Return the [x, y] coordinate for the center point of the cell that contains the specified text.  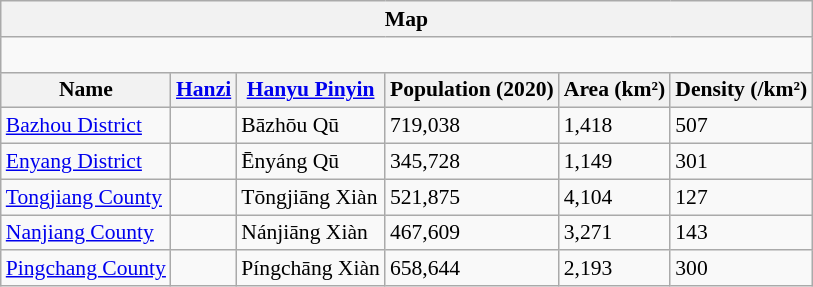
521,875 [472, 197]
Ēnyáng Qū [310, 162]
Hanzi [204, 90]
Area (km²) [615, 90]
Hanyu Pinyin [310, 90]
Bazhou District [86, 126]
Tongjiang County [86, 197]
127 [741, 197]
Density (/km²) [741, 90]
Píngchāng Xiàn [310, 269]
345,728 [472, 162]
300 [741, 269]
658,644 [472, 269]
Bāzhōu Qū [310, 126]
4,104 [615, 197]
143 [741, 233]
Nánjiāng Xiàn [310, 233]
Pingchang County [86, 269]
1,418 [615, 126]
Tōngjiāng Xiàn [310, 197]
3,271 [615, 233]
Population (2020) [472, 90]
Nanjiang County [86, 233]
467,609 [472, 233]
Map [406, 19]
Name [86, 90]
507 [741, 126]
1,149 [615, 162]
Enyang District [86, 162]
719,038 [472, 126]
301 [741, 162]
2,193 [615, 269]
